Provide the (X, Y) coordinate of the cell's center where the given text is located.  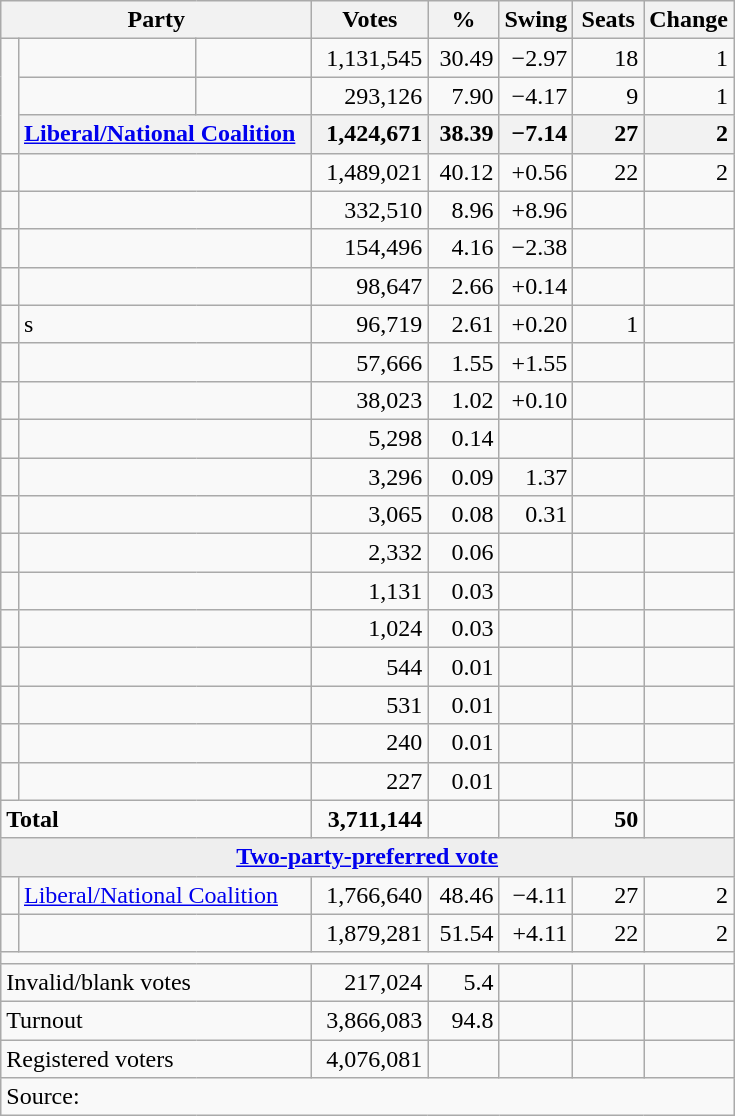
3,065 (370, 515)
332,510 (370, 210)
240 (370, 743)
1,489,021 (370, 172)
+4.11 (536, 933)
−7.14 (536, 134)
Invalid/blank votes (156, 982)
+1.55 (536, 362)
9 (608, 96)
1,131,545 (370, 58)
2,332 (370, 553)
38.39 (464, 134)
1,424,671 (370, 134)
544 (370, 667)
−4.11 (536, 895)
227 (370, 781)
5.4 (464, 982)
+0.10 (536, 400)
38,023 (370, 400)
1,879,281 (370, 933)
+8.96 (536, 210)
0.31 (536, 515)
Registered voters (156, 1059)
1.02 (464, 400)
1.55 (464, 362)
531 (370, 705)
Change (689, 20)
Seats (608, 20)
2.66 (464, 286)
0.06 (464, 553)
0.08 (464, 515)
8.96 (464, 210)
3,711,144 (370, 819)
4,076,081 (370, 1059)
1,766,640 (370, 895)
154,496 (370, 248)
Party (156, 20)
5,298 (370, 438)
57,666 (370, 362)
48.46 (464, 895)
0.14 (464, 438)
50 (608, 819)
217,024 (370, 982)
1.37 (536, 477)
Total (156, 819)
Turnout (156, 1020)
293,126 (370, 96)
96,719 (370, 324)
Two-party-preferred vote (368, 857)
1,024 (370, 629)
+0.56 (536, 172)
94.8 (464, 1020)
−2.38 (536, 248)
3,296 (370, 477)
% (464, 20)
30.49 (464, 58)
98,647 (370, 286)
7.90 (464, 96)
Votes (370, 20)
1,131 (370, 591)
−4.17 (536, 96)
s (164, 324)
4.16 (464, 248)
40.12 (464, 172)
18 (608, 58)
51.54 (464, 933)
+0.14 (536, 286)
+0.20 (536, 324)
Swing (536, 20)
0.09 (464, 477)
2.61 (464, 324)
−2.97 (536, 58)
Source: (368, 1097)
3,866,083 (370, 1020)
